Detect which cell encompasses the target text, then output its [x, y] center coordinate. 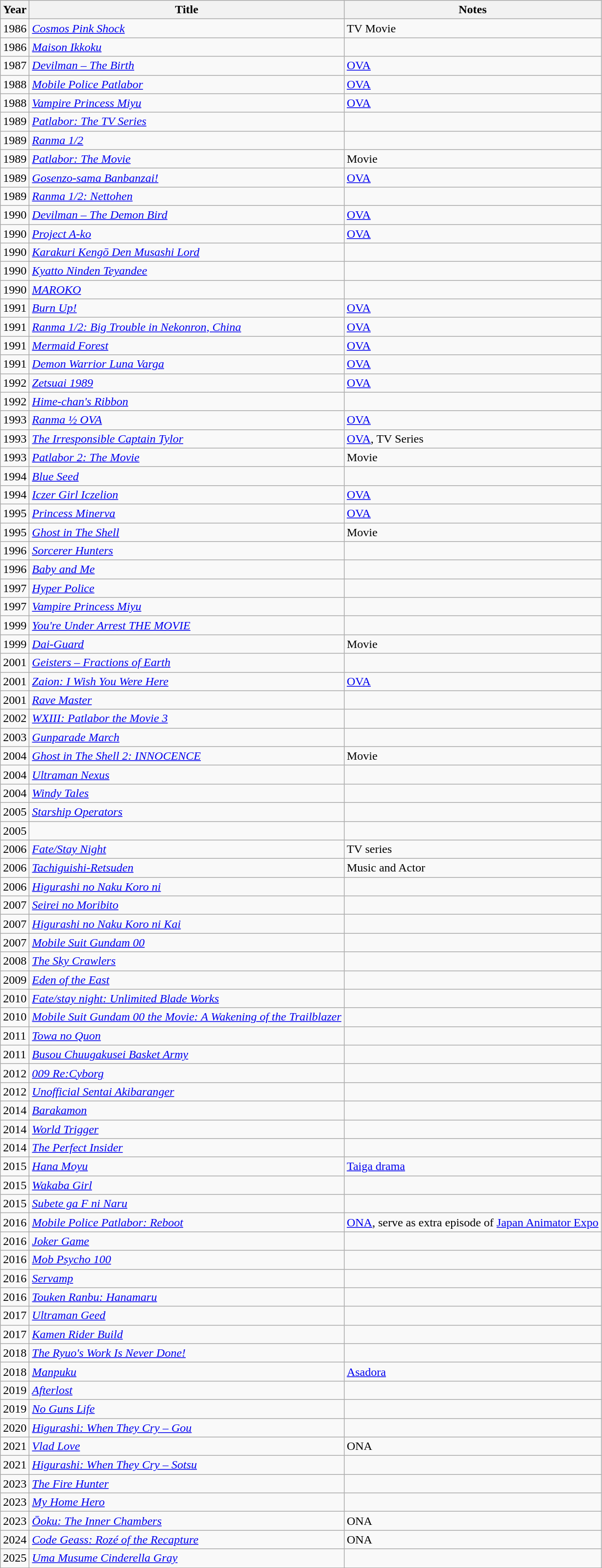
Dai-Guard [187, 644]
Rave Master [187, 700]
My Home Hero [187, 1502]
2008 [15, 961]
Mermaid Forest [187, 346]
The Irresponsible Captain Tylor [187, 439]
Higurashi: When They Cry – Gou [187, 1428]
2025 [15, 1558]
Ranma ½ OVA [187, 420]
Project A-ko [187, 234]
Burn Up! [187, 308]
Ranma 1/2: Big Trouble in Nekonron, China [187, 327]
Karakuri Kengō Den Musashi Lord [187, 252]
WXIII: Patlabor the Movie 3 [187, 719]
MAROKO [187, 290]
Eden of the East [187, 980]
Seirei no Moribito [187, 905]
Code Geass: Rozé of the Recapture [187, 1540]
Princess Minerva [187, 513]
Towa no Quon [187, 1036]
1987 [15, 66]
Patlabor: The TV Series [187, 122]
Mobile Police Patlabor [187, 84]
The Sky Crawlers [187, 961]
Sorcerer Hunters [187, 551]
Year [15, 10]
2003 [15, 737]
Mob Psycho 100 [187, 1260]
Starship Operators [187, 812]
Kyatto Ninden Teyandee [187, 271]
Ranma 1/2 [187, 140]
Baby and Me [187, 570]
Patlabor: The Movie [187, 159]
Title [187, 10]
Cosmos Pink Shock [187, 28]
Ghost in The Shell 2: INNOCENCE [187, 756]
Mobile Police Patlabor: Reboot [187, 1222]
TV Movie [472, 28]
Uma Musume Cinderella Gray [187, 1558]
2002 [15, 719]
Joker Game [187, 1241]
Geisters – Fractions of Earth [187, 663]
The Ryuo's Work Is Never Done! [187, 1353]
TV series [472, 849]
ONA, serve as extra episode of Japan Animator Expo [472, 1222]
2009 [15, 980]
Ranma 1/2: Nettohen [187, 196]
Notes [472, 10]
No Guns Life [187, 1409]
Kamen Rider Build [187, 1334]
Hime-chan's Ribbon [187, 401]
Barakamon [187, 1110]
Hyper Police [187, 588]
Manpuku [187, 1371]
Devilman – The Birth [187, 66]
Wakaba Girl [187, 1185]
You're Under Arrest THE MOVIE [187, 625]
Unofficial Sentai Akibaranger [187, 1092]
Gosenzo-sama Banbanzai! [187, 177]
Afterlost [187, 1390]
Gunparade March [187, 737]
Blue Seed [187, 476]
Busou Chuugakusei Basket Army [187, 1054]
Higurashi no Naku Koro ni Kai [187, 924]
Tachiguishi-Retsuden [187, 868]
Ghost in The Shell [187, 532]
OVA, TV Series [472, 439]
Subete ga F ni Naru [187, 1204]
The Fire Hunter [187, 1484]
Devilman – The Demon Bird [187, 215]
Mobile Suit Gundam 00 [187, 943]
Windy Tales [187, 793]
2020 [15, 1428]
Maison Ikkoku [187, 47]
Asadora [472, 1371]
Fate/stay night: Unlimited Blade Works [187, 998]
Iczer Girl Iczelion [187, 495]
Hana Moyu [187, 1167]
Zetsuai 1989 [187, 383]
Patlabor 2: The Movie [187, 457]
Higurashi no Naku Koro ni [187, 887]
Ultraman Geed [187, 1316]
Music and Actor [472, 868]
Servamp [187, 1278]
The Perfect Insider [187, 1148]
Zaion: I Wish You Were Here [187, 681]
World Trigger [187, 1129]
Touken Ranbu: Hanamaru [187, 1297]
Demon Warrior Luna Varga [187, 364]
2024 [15, 1540]
Mobile Suit Gundam 00 the Movie: A Wakening of the Trailblazer [187, 1017]
Higurashi: When They Cry – Sotsu [187, 1465]
Fate/Stay Night [187, 849]
Taiga drama [472, 1167]
Ultraman Nexus [187, 774]
Vlad Love [187, 1446]
Ōoku: The Inner Chambers [187, 1521]
009 Re:Cyborg [187, 1073]
